Return the [X, Y] coordinate for the center point of the cell that contains the specified text.  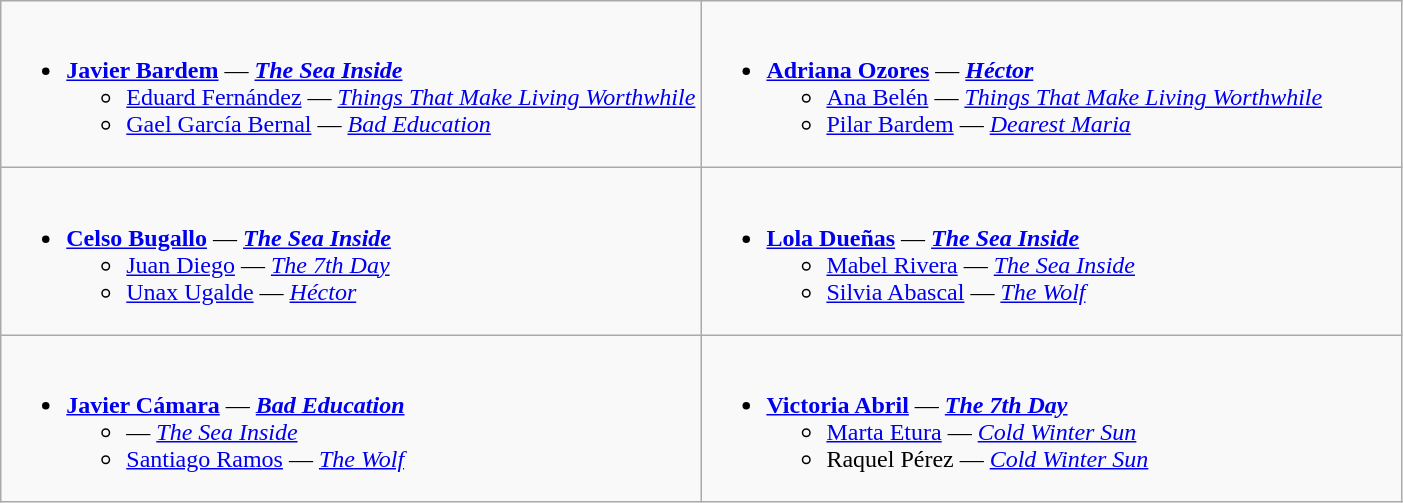
Lola Dueñas — The Sea InsideMabel Rivera — The Sea InsideSilvia Abascal — The Wolf [1051, 252]
Celso Bugallo — The Sea InsideJuan Diego — The 7th DayUnax Ugalde — Héctor [351, 252]
Javier Bardem — The Sea InsideEduard Fernández — Things That Make Living WorthwhileGael García Bernal — Bad Education [351, 84]
Javier Cámara — Bad Education — The Sea InsideSantiago Ramos — The Wolf [351, 418]
Adriana Ozores — HéctorAna Belén — Things That Make Living WorthwhilePilar Bardem — Dearest Maria [1051, 84]
Victoria Abril — The 7th DayMarta Etura — Cold Winter SunRaquel Pérez — Cold Winter Sun [1051, 418]
